Return the [X, Y] coordinate for the center point of the cell that contains the specified text.  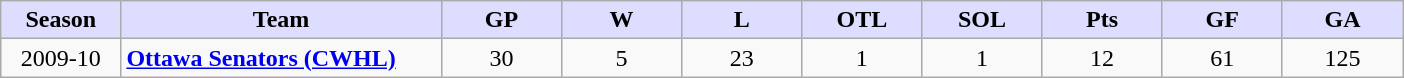
GA [1342, 20]
Season [61, 20]
12 [1102, 58]
125 [1342, 58]
61 [1222, 58]
GF [1222, 20]
Ottawa Senators (CWHL) [281, 58]
Pts [1102, 20]
23 [742, 58]
Team [281, 20]
5 [621, 58]
SOL [982, 20]
OTL [862, 20]
W [621, 20]
GP [501, 20]
30 [501, 58]
L [742, 20]
2009-10 [61, 58]
